Capture the cell that displays the provided text and extract its (X, Y) central coordinate. 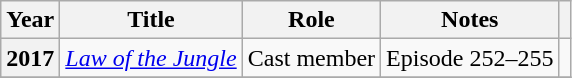
Law of the Jungle (151, 58)
2017 (30, 58)
Cast member (311, 58)
Year (30, 20)
Role (311, 20)
Title (151, 20)
Episode 252–255 (470, 58)
Notes (470, 20)
